Pinpoint the cell where the given text exists, returning its (x, y) midpoint coordinate. 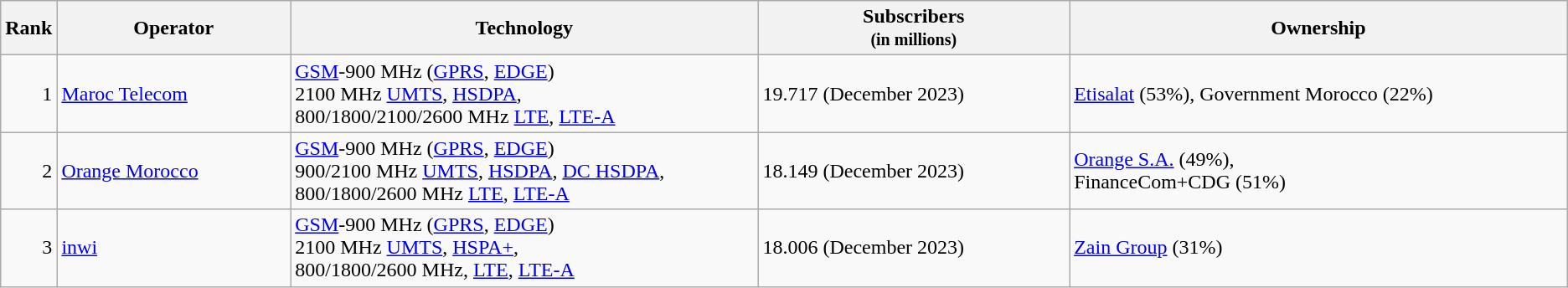
18.006 (December 2023) (914, 248)
2 (28, 171)
Orange S.A. (49%),FinanceCom+CDG (51%) (1318, 171)
Operator (174, 28)
Orange Morocco (174, 171)
Subscribers(in millions) (914, 28)
18.149 (December 2023) (914, 171)
Technology (524, 28)
Ownership (1318, 28)
GSM-900 MHz (GPRS, EDGE)2100 MHz UMTS, HSDPA, 800/1800/2100/2600 MHz LTE, LTE-A (524, 94)
GSM-900 MHz (GPRS, EDGE)900/2100 MHz UMTS, HSDPA, DC HSDPA,800/1800/2600 MHz LTE, LTE-A (524, 171)
Zain Group (31%) (1318, 248)
Maroc Telecom (174, 94)
Etisalat (53%), Government Morocco (22%) (1318, 94)
3 (28, 248)
GSM-900 MHz (GPRS, EDGE)2100 MHz UMTS, HSPA+,800/1800/2600 MHz, LTE, LTE-A (524, 248)
19.717 (December 2023) (914, 94)
Rank (28, 28)
1 (28, 94)
inwi (174, 248)
